Locate the cell with the specified text and output its [x, y] center coordinate. 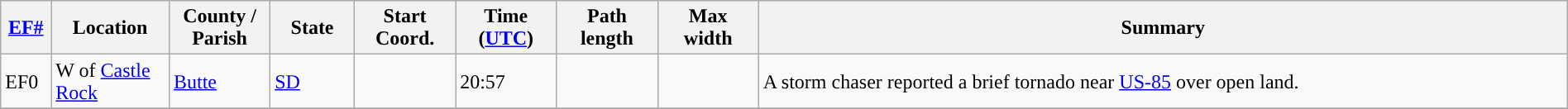
SD [313, 81]
Path length [607, 28]
Time (UTC) [506, 28]
Start Coord. [404, 28]
Summary [1163, 28]
EF# [26, 28]
A storm chaser reported a brief tornado near US-85 over open land. [1163, 81]
County / Parish [219, 28]
EF0 [26, 81]
Max width [708, 28]
Location [111, 28]
W of Castle Rock [111, 81]
State [313, 28]
20:57 [506, 81]
Butte [219, 81]
